Detect which cell encompasses the target text, then output its [x, y] center coordinate. 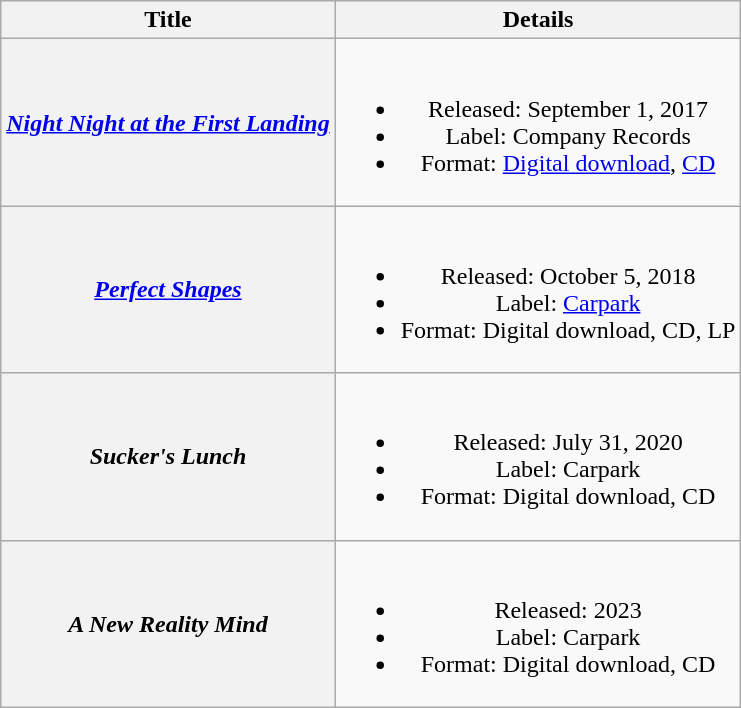
Released: 2023Label: CarparkFormat: Digital download, CD [538, 624]
Perfect Shapes [168, 290]
A New Reality Mind [168, 624]
Released: October 5, 2018Label: CarparkFormat: Digital download, CD, LP [538, 290]
Released: September 1, 2017Label: Company RecordsFormat: Digital download, CD [538, 122]
Released: July 31, 2020Label: CarparkFormat: Digital download, CD [538, 456]
Title [168, 20]
Night Night at the First Landing [168, 122]
Sucker's Lunch [168, 456]
Details [538, 20]
